Detect which cell encompasses the target text, then output its (x, y) center coordinate. 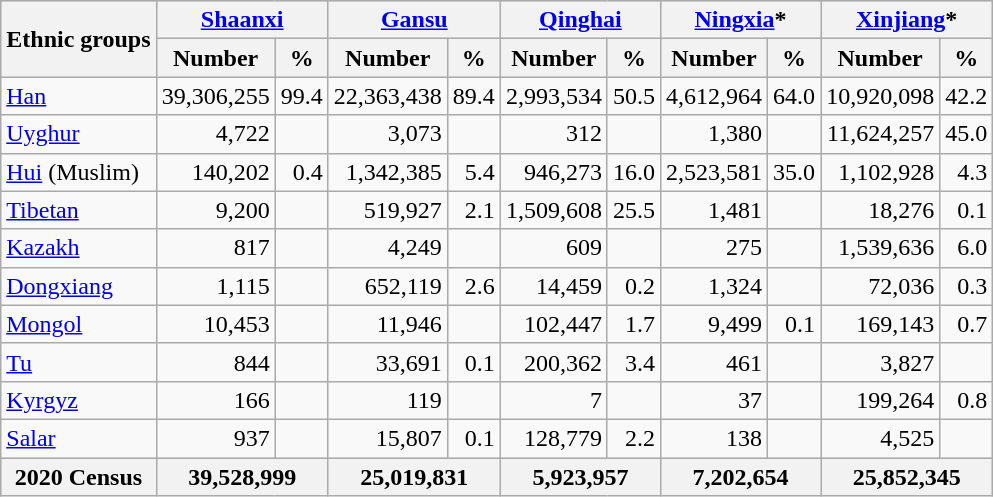
4,722 (216, 134)
4,525 (880, 438)
35.0 (794, 172)
609 (554, 248)
1.7 (634, 324)
461 (714, 362)
22,363,438 (388, 96)
199,264 (880, 400)
39,528,999 (242, 477)
18,276 (880, 210)
1,342,385 (388, 172)
4,249 (388, 248)
3,827 (880, 362)
14,459 (554, 286)
3,073 (388, 134)
6.0 (966, 248)
15,807 (388, 438)
Han (78, 96)
2.6 (474, 286)
99.4 (302, 96)
Ethnic groups (78, 39)
Salar (78, 438)
128,779 (554, 438)
817 (216, 248)
39,306,255 (216, 96)
Tibetan (78, 210)
Xinjiang* (907, 20)
10,453 (216, 324)
45.0 (966, 134)
11,624,257 (880, 134)
275 (714, 248)
0.8 (966, 400)
4,612,964 (714, 96)
119 (388, 400)
937 (216, 438)
Hui (Muslim) (78, 172)
2.1 (474, 210)
166 (216, 400)
7 (554, 400)
42.2 (966, 96)
89.4 (474, 96)
Shaanxi (242, 20)
Qinghai (580, 20)
138 (714, 438)
312 (554, 134)
169,143 (880, 324)
11,946 (388, 324)
Uyghur (78, 134)
Tu (78, 362)
1,102,928 (880, 172)
200,362 (554, 362)
0.2 (634, 286)
5.4 (474, 172)
Gansu (414, 20)
4.3 (966, 172)
102,447 (554, 324)
1,481 (714, 210)
25,852,345 (907, 477)
946,273 (554, 172)
1,115 (216, 286)
2020 Census (78, 477)
1,380 (714, 134)
1,509,608 (554, 210)
50.5 (634, 96)
25.5 (634, 210)
140,202 (216, 172)
0.3 (966, 286)
Dongxiang (78, 286)
652,119 (388, 286)
7,202,654 (740, 477)
5,923,957 (580, 477)
9,200 (216, 210)
9,499 (714, 324)
72,036 (880, 286)
0.7 (966, 324)
16.0 (634, 172)
1,539,636 (880, 248)
33,691 (388, 362)
64.0 (794, 96)
37 (714, 400)
519,927 (388, 210)
0.4 (302, 172)
Ningxia* (740, 20)
Mongol (78, 324)
1,324 (714, 286)
25,019,831 (414, 477)
2.2 (634, 438)
Kyrgyz (78, 400)
2,523,581 (714, 172)
Kazakh (78, 248)
844 (216, 362)
10,920,098 (880, 96)
2,993,534 (554, 96)
3.4 (634, 362)
